Scan for the cell matching the given text and deliver its [x, y] coordinate at center. 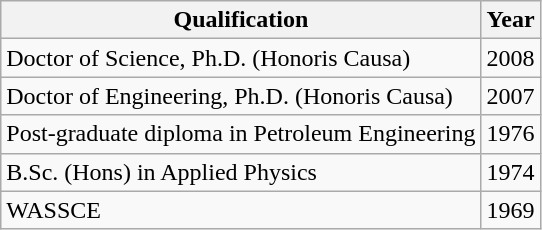
1974 [510, 172]
Post-graduate diploma in Petroleum Engineering [241, 134]
2008 [510, 58]
WASSCE [241, 210]
Doctor of Engineering, Ph.D. (Honoris Causa) [241, 96]
Doctor of Science, Ph.D. (Honoris Causa) [241, 58]
2007 [510, 96]
1976 [510, 134]
Year [510, 20]
Qualification [241, 20]
B.Sc. (Hons) in Applied Physics [241, 172]
1969 [510, 210]
